Identify which cell holds the provided text, then report its [X, Y] central coordinate. 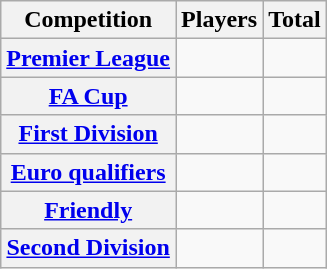
Premier League [88, 58]
Euro qualifiers [88, 172]
Players [220, 20]
Total [295, 20]
Second Division [88, 248]
Competition [88, 20]
Friendly [88, 210]
First Division [88, 134]
FA Cup [88, 96]
